Return the (X, Y) coordinate for the center point of the cell that contains the specified text.  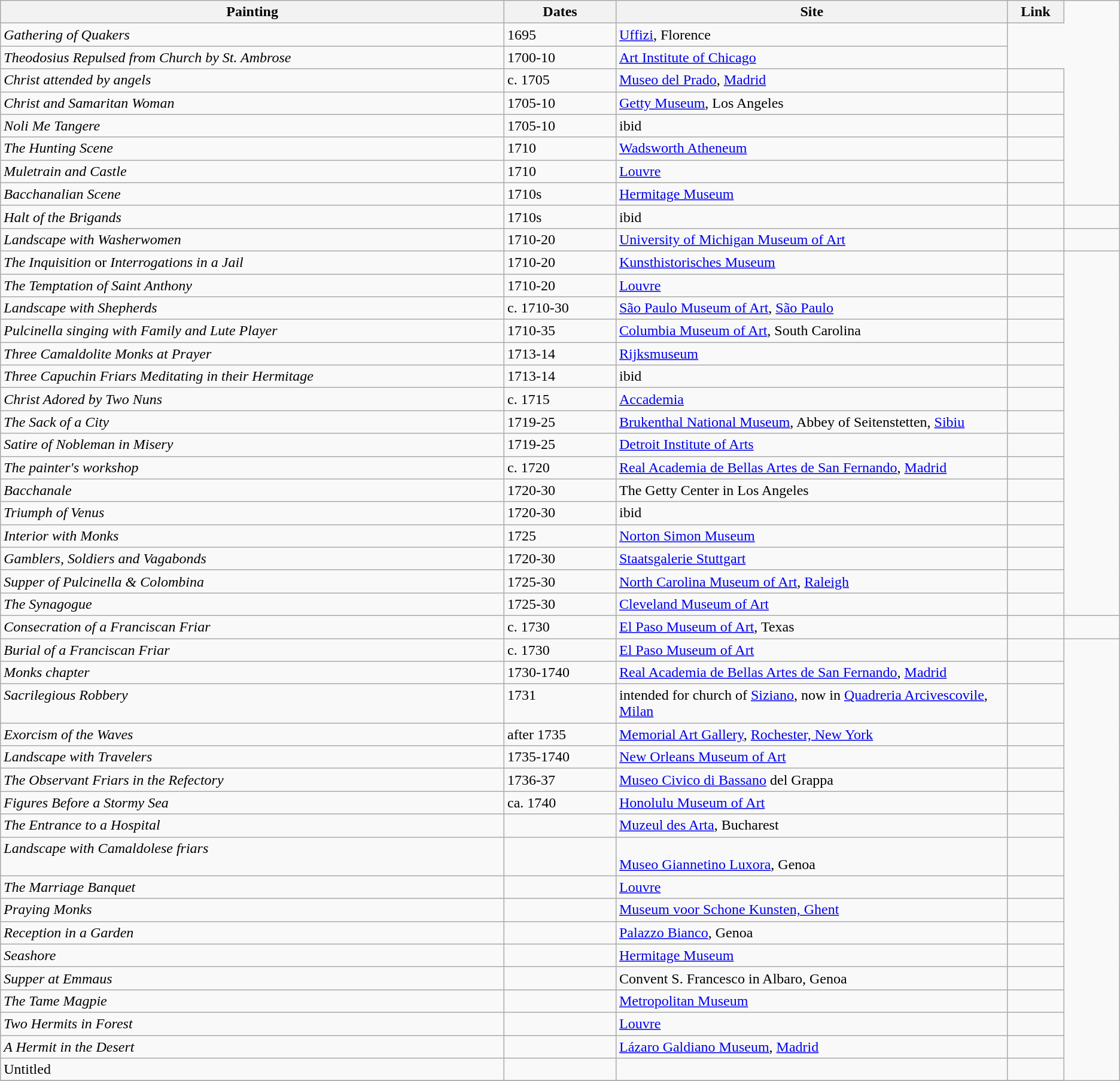
c. 1715 (560, 399)
Landscape with Camaldolese friars (252, 856)
Accademia (811, 399)
1730-1740 (560, 673)
Brukenthal National Museum, Abbey of Seitenstetten, Sibiu (811, 422)
Two Hermits in Forest (252, 1024)
The Temptation of Saint Anthony (252, 286)
The Getty Center in Los Angeles (811, 490)
Museo Civico di Bassano del Grappa (811, 780)
Christ Adored by Two Nuns (252, 399)
Landscape with Travelers (252, 757)
Bacchanalian Scene (252, 194)
New Orleans Museum of Art (811, 757)
Untitled (252, 1070)
Halt of the Brigands (252, 217)
Landscape with Washerwomen (252, 239)
1735-1740 (560, 757)
Wadsworth Atheneum (811, 148)
Palazzo Bianco, Genoa (811, 933)
Museo del Prado, Madrid (811, 80)
El Paso Museum of Art, Texas (811, 627)
Rijksmuseum (811, 354)
Three Capuchin Friars Meditating in their Hermitage (252, 376)
c. 1720 (560, 467)
Museo Giannetino Luxora, Genoa (811, 856)
Interior with Monks (252, 536)
1731 (560, 704)
Convent S. Francesco in Albaro, Genoa (811, 978)
The Tame Magpie (252, 1001)
Theodosius Repulsed from Church by St. Ambrose (252, 57)
Norton Simon Museum (811, 536)
Consecration of a Franciscan Friar (252, 627)
Burial of a Franciscan Friar (252, 649)
Supper at Emmaus (252, 978)
intended for church of Siziano, now in Quadreria Arcivescovile, Milan (811, 704)
c. 1705 (560, 80)
1736-37 (560, 780)
The Observant Friars in the Refectory (252, 780)
The Hunting Scene (252, 148)
The Marriage Banquet (252, 887)
Satire of Nobleman in Misery (252, 445)
Monks chapter (252, 673)
Figures Before a Stormy Sea (252, 803)
Triumph of Venus (252, 513)
Muzeul des Arta, Bucharest (811, 825)
North Carolina Museum of Art, Raleigh (811, 581)
The Synagogue (252, 604)
Exorcism of the Waves (252, 734)
Art Institute of Chicago (811, 57)
Praying Monks (252, 910)
Christ attended by angels (252, 80)
Noli Me Tangere (252, 126)
The Sack of a City (252, 422)
Bacchanale (252, 490)
Memorial Art Gallery, Rochester, New York (811, 734)
Pulcinella singing with Family and Lute Player (252, 331)
Honolulu Museum of Art (811, 803)
Staatsgalerie Stuttgart (811, 558)
Uffizi, Florence (811, 35)
c. 1710-30 (560, 308)
A Hermit in the Desert (252, 1047)
Seashore (252, 955)
Site (811, 12)
Three Camaldolite Monks at Prayer (252, 354)
Getty Museum, Los Angeles (811, 103)
Metropolitan Museum (811, 1001)
University of Michigan Museum of Art (811, 239)
ca. 1740 (560, 803)
after 1735 (560, 734)
Landscape with Shepherds (252, 308)
São Paulo Museum of Art, São Paulo (811, 308)
Lázaro Galdiano Museum, Madrid (811, 1047)
Columbia Museum of Art, South Carolina (811, 331)
Cleveland Museum of Art (811, 604)
1695 (560, 35)
Dates (560, 12)
Christ and Samaritan Woman (252, 103)
Museum voor Schone Kunsten, Ghent (811, 910)
Muletrain and Castle (252, 171)
1710-35 (560, 331)
El Paso Museum of Art (811, 649)
The painter's workshop (252, 467)
Reception in a Garden (252, 933)
Gamblers, Soldiers and Vagabonds (252, 558)
The Inquisition or Interrogations in a Jail (252, 262)
Link (1036, 12)
1700-10 (560, 57)
Sacrilegious Robbery (252, 704)
Supper of Pulcinella & Colombina (252, 581)
Kunsthistorisches Museum (811, 262)
Gathering of Quakers (252, 35)
Detroit Institute of Arts (811, 445)
The Entrance to a Hospital (252, 825)
1725 (560, 536)
Painting (252, 12)
